Pinpoint the cell where the given text exists, returning its (x, y) midpoint coordinate. 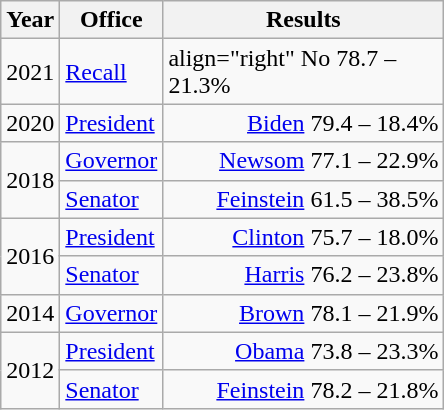
Harris 76.2 – 23.8% (304, 275)
Results (304, 20)
2020 (30, 123)
align="right" No 78.7 – 21.3% (304, 72)
Brown 78.1 – 21.9% (304, 313)
2016 (30, 256)
Year (30, 20)
Obama 73.8 – 23.3% (304, 351)
Newsom 77.1 – 22.9% (304, 161)
Clinton 75.7 – 18.0% (304, 237)
2012 (30, 370)
2018 (30, 180)
Recall (112, 72)
Biden 79.4 – 18.4% (304, 123)
2014 (30, 313)
2021 (30, 72)
Office (112, 20)
Feinstein 61.5 – 38.5% (304, 199)
Feinstein 78.2 – 21.8% (304, 389)
